For the text-containing cell, return its midpoint in [X, Y] coordinate format. 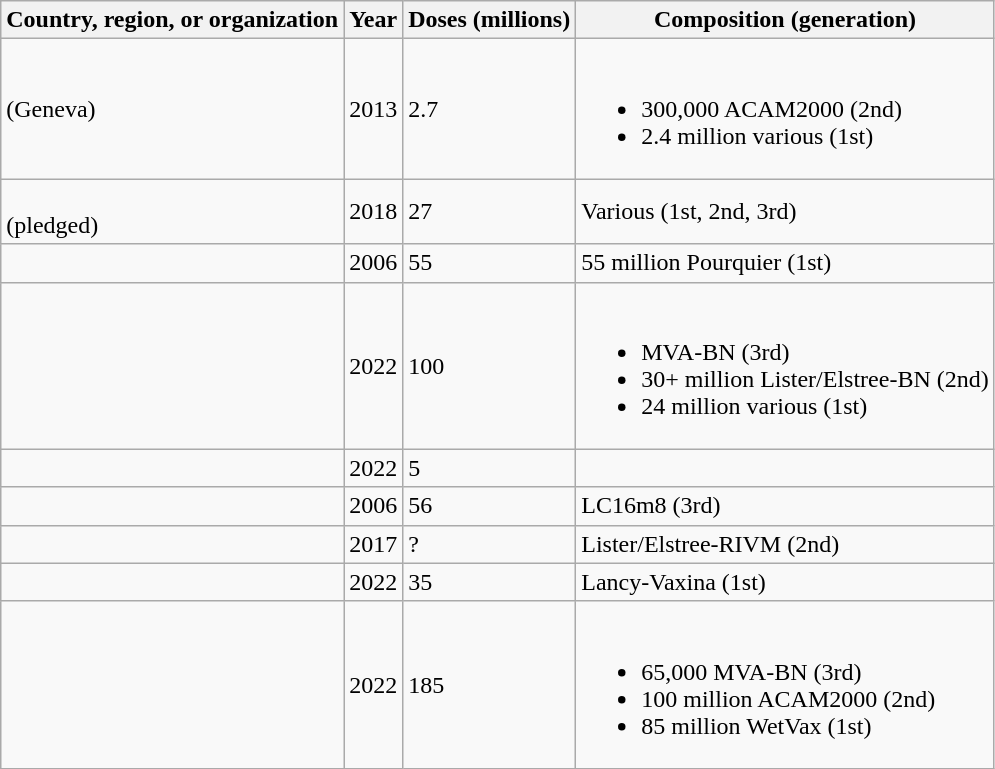
Doses (millions) [490, 20]
100 [490, 366]
Various (1st, 2nd, 3rd) [786, 212]
Lister/Elstree-RIVM (2nd) [786, 544]
MVA-BN (3rd)30+ million Lister/Elstree-BN (2nd)24 million various (1st) [786, 366]
LC16m8 (3rd) [786, 506]
2018 [374, 212]
Composition (generation) [786, 20]
35 [490, 582]
55 million Pourquier (1st) [786, 263]
? [490, 544]
185 [490, 684]
Year [374, 20]
5 [490, 468]
55 [490, 263]
2013 [374, 109]
300,000 ACAM2000 (2nd)2.4 million various (1st) [786, 109]
2.7 [490, 109]
(pledged) [172, 212]
56 [490, 506]
Lancy-Vaxina (1st) [786, 582]
65,000 MVA-BN (3rd)100 million ACAM2000 (2nd)85 million WetVax (1st) [786, 684]
27 [490, 212]
2017 [374, 544]
Country, region, or organization [172, 20]
(Geneva) [172, 109]
